Scan for the cell matching the given text and deliver its [X, Y] coordinate at center. 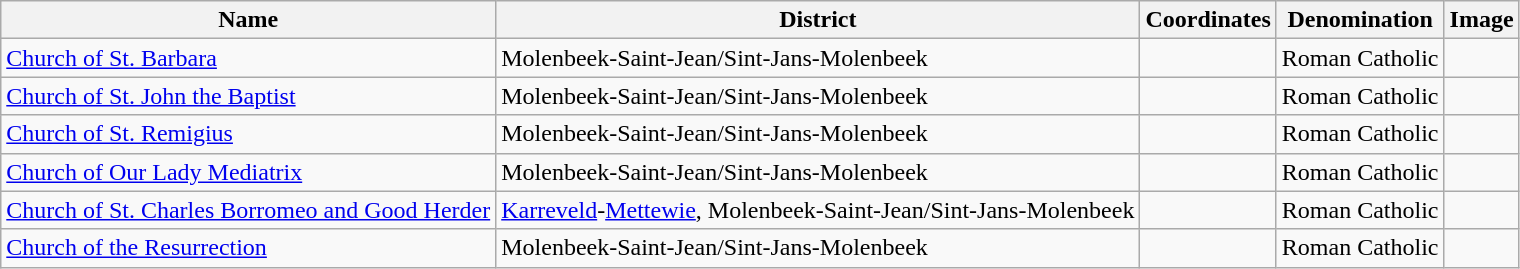
District [818, 20]
Church of St. Charles Borromeo and Good Herder [248, 210]
Church of St. Barbara [248, 58]
Denomination [1360, 20]
Church of the Resurrection [248, 248]
Coordinates [1208, 20]
Church of St. John the Baptist [248, 96]
Name [248, 20]
Karreveld-Mettewie, Molenbeek-Saint-Jean/Sint-Jans-Molenbeek [818, 210]
Church of Our Lady Mediatrix [248, 172]
Church of St. Remigius [248, 134]
Image [1482, 20]
